For the text-containing cell, return its midpoint in [x, y] coordinate format. 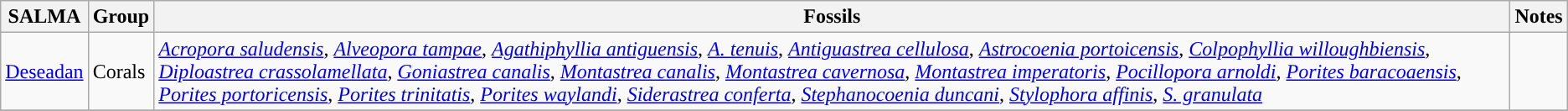
Deseadan [44, 71]
Group [121, 17]
Notes [1539, 17]
Corals [121, 71]
Fossils [833, 17]
SALMA [44, 17]
